Capture the cell that displays the provided text and extract its (X, Y) central coordinate. 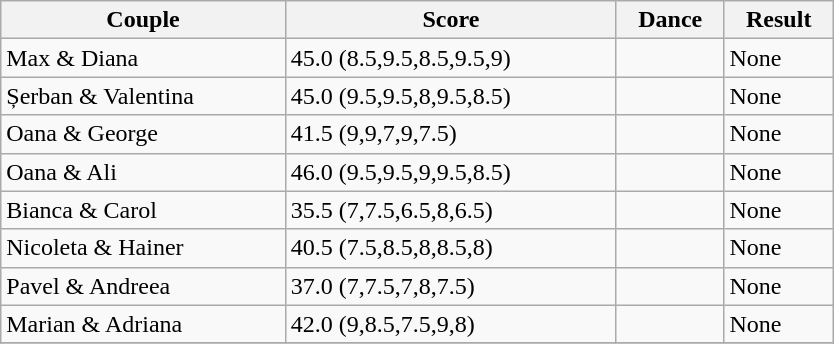
45.0 (9.5,9.5,8,9.5,8.5) (450, 96)
Pavel & Andreea (144, 286)
46.0 (9.5,9.5,9,9.5,8.5) (450, 172)
37.0 (7,7.5,7,8,7.5) (450, 286)
42.0 (9,8.5,7.5,9,8) (450, 324)
40.5 (7.5,8.5,8,8.5,8) (450, 248)
Oana & Ali (144, 172)
45.0 (8.5,9.5,8.5,9.5,9) (450, 58)
Couple (144, 20)
Result (779, 20)
Dance (670, 20)
Oana & George (144, 134)
Nicoleta & Hainer (144, 248)
Șerban & Valentina (144, 96)
Bianca & Carol (144, 210)
Marian & Adriana (144, 324)
Score (450, 20)
35.5 (7,7.5,6.5,8,6.5) (450, 210)
Max & Diana (144, 58)
41.5 (9,9,7,9,7.5) (450, 134)
